From the cell containing the given text, extract its center point as (x, y) coordinate. 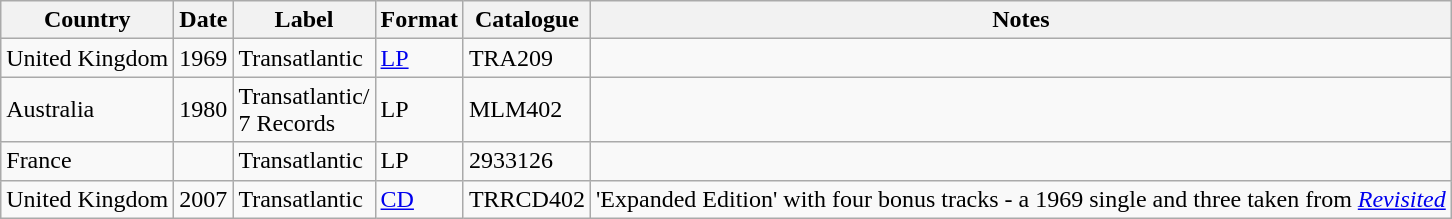
MLM402 (526, 110)
2007 (204, 199)
'Expanded Edition' with four bonus tracks - a 1969 single and three taken from Revisited (1020, 199)
Label (304, 20)
1969 (204, 58)
Notes (1020, 20)
1980 (204, 110)
Country (88, 20)
Date (204, 20)
TRRCD402 (526, 199)
CD (419, 199)
Australia (88, 110)
Format (419, 20)
Transatlantic/7 Records (304, 110)
France (88, 161)
TRA209 (526, 58)
Catalogue (526, 20)
2933126 (526, 161)
